From the cell containing the given text, extract its center point as [x, y] coordinate. 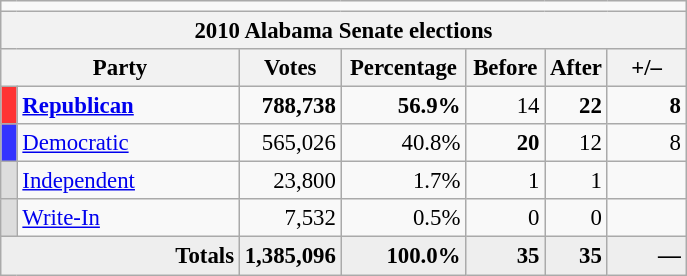
After [576, 68]
Totals [120, 256]
— [646, 256]
100.0% [404, 256]
Percentage [404, 68]
Independent [128, 181]
Democratic [128, 143]
788,738 [290, 106]
56.9% [404, 106]
0.5% [404, 219]
Party [120, 68]
Republican [128, 106]
20 [506, 143]
12 [576, 143]
22 [576, 106]
40.8% [404, 143]
Votes [290, 68]
14 [506, 106]
1.7% [404, 181]
2010 Alabama Senate elections [344, 31]
23,800 [290, 181]
1,385,096 [290, 256]
Before [506, 68]
7,532 [290, 219]
565,026 [290, 143]
Write-In [128, 219]
+/– [646, 68]
